From the cell containing the given text, extract its center point as [x, y] coordinate. 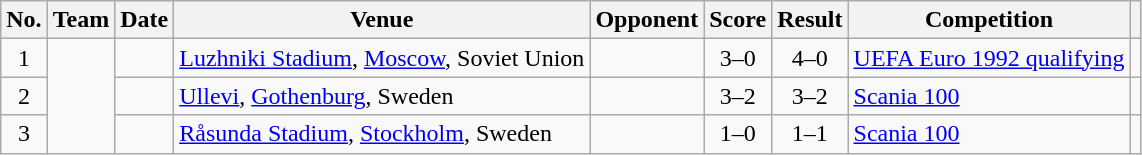
UEFA Euro 1992 qualifying [989, 58]
Luzhniki Stadium, Moscow, Soviet Union [382, 58]
1–1 [810, 134]
Ullevi, Gothenburg, Sweden [382, 96]
Result [810, 20]
Team [81, 20]
Råsunda Stadium, Stockholm, Sweden [382, 134]
3 [24, 134]
1–0 [738, 134]
4–0 [810, 58]
Date [144, 20]
1 [24, 58]
Venue [382, 20]
Competition [989, 20]
Opponent [647, 20]
Score [738, 20]
3–0 [738, 58]
2 [24, 96]
No. [24, 20]
